Return (X, Y) of the center of cell containing provided text 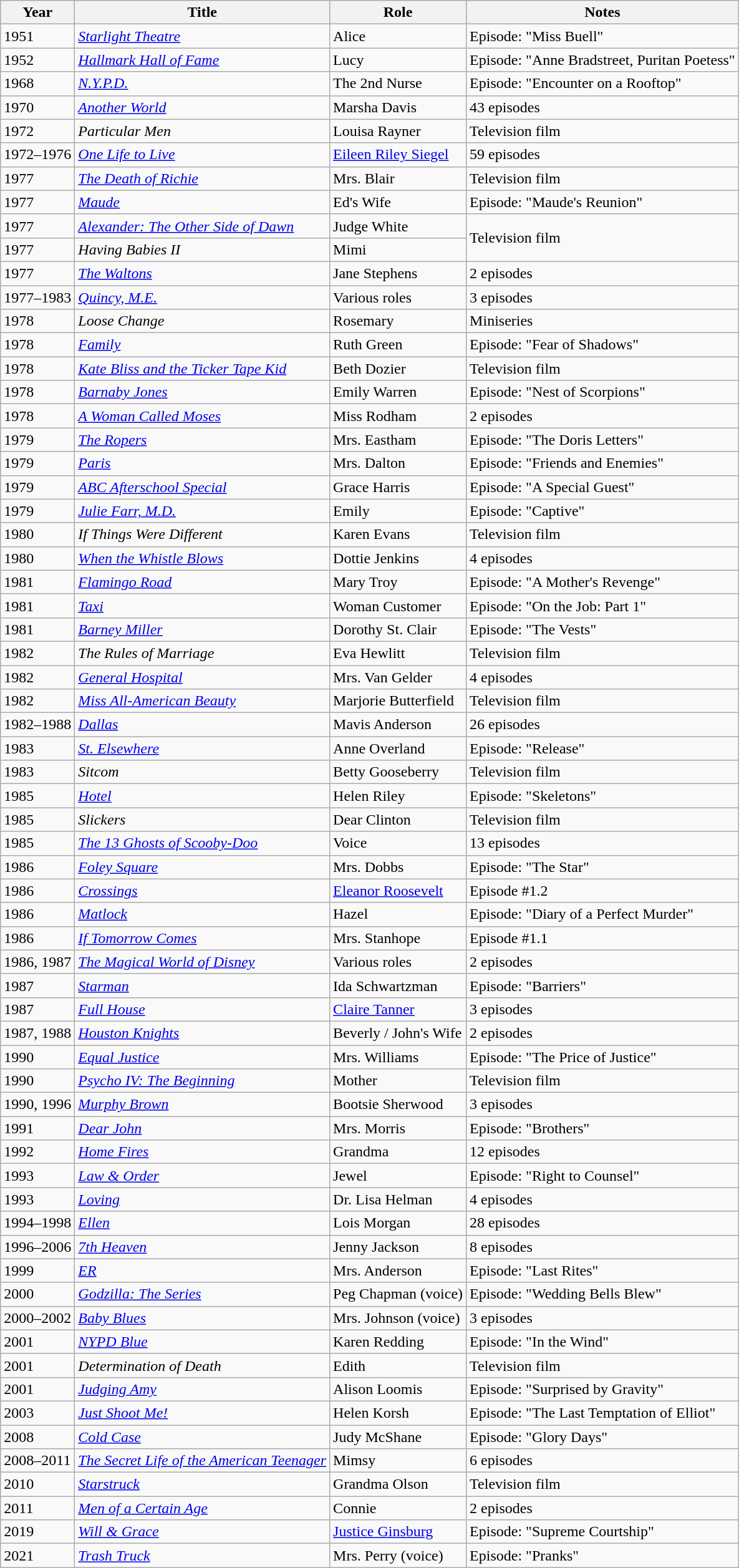
1968 (37, 84)
1996–2006 (37, 1247)
Will & Grace (202, 1532)
Edith (398, 1365)
Rosemary (398, 321)
1994–1998 (37, 1223)
Equal Justice (202, 1057)
Helen Riley (398, 796)
Mavis Anderson (398, 725)
Emily (398, 511)
Marjorie Butterfield (398, 701)
Taxi (202, 606)
Bootsie Sherwood (398, 1105)
Lois Morgan (398, 1223)
Episode: "Friends and Enemies" (602, 463)
Mimi (398, 249)
2019 (37, 1532)
Loose Change (202, 321)
8 episodes (602, 1247)
Beth Dozier (398, 369)
Mimsy (398, 1461)
The Secret Life of the American Teenager (202, 1461)
1990, 1996 (37, 1105)
Episode: "Encounter on a Rooftop" (602, 84)
Mrs. Dobbs (398, 867)
2008–2011 (37, 1461)
Episode: "A Special Guest" (602, 487)
ER (202, 1270)
The Death of Richie (202, 178)
1991 (37, 1128)
General Hospital (202, 677)
Loving (202, 1199)
Episode: "Brothers" (602, 1128)
Mrs. Perry (voice) (398, 1556)
Just Shoot Me! (202, 1413)
Murphy Brown (202, 1105)
Starman (202, 985)
Role (398, 12)
Judge White (398, 226)
1999 (37, 1270)
The Ropers (202, 440)
2008 (37, 1436)
1977–1983 (37, 298)
6 episodes (602, 1461)
Julie Farr, M.D. (202, 511)
The 13 Ghosts of Scooby-Doo (202, 843)
Episode: "Wedding Bells Blew" (602, 1294)
Jenny Jackson (398, 1247)
Mrs. Dalton (398, 463)
Dottie Jenkins (398, 558)
Karen Redding (398, 1342)
1982–1988 (37, 725)
The 2nd Nurse (398, 84)
Barney Miller (202, 629)
Mrs. Van Gelder (398, 677)
Jewel (398, 1176)
Mrs. Williams (398, 1057)
Episode: "Diary of a Perfect Murder" (602, 914)
Episode: "A Mother's Revenge" (602, 582)
Foley Square (202, 867)
St. Elsewhere (202, 748)
26 episodes (602, 725)
Trash Truck (202, 1556)
Episode: "Anne Bradstreet, Puritan Poetess" (602, 60)
Episode: "Captive" (602, 511)
Mrs. Stanhope (398, 938)
NYPD Blue (202, 1342)
1951 (37, 36)
Episode: "Barriers" (602, 985)
Sitcom (202, 772)
Godzilla: The Series (202, 1294)
Grandma Olson (398, 1484)
Maude (202, 202)
Episode: "Right to Counsel" (602, 1176)
Lucy (398, 60)
Peg Chapman (voice) (398, 1294)
Episode: "Nest of Scorpions" (602, 392)
7th Heaven (202, 1247)
59 episodes (602, 155)
Miss Rodham (398, 416)
Title (202, 12)
Barnaby Jones (202, 392)
Ida Schwartzman (398, 985)
If Tomorrow Comes (202, 938)
Episode: "Release" (602, 748)
Episode: "The Star" (602, 867)
Kate Bliss and the Ticker Tape Kid (202, 369)
Anne Overland (398, 748)
When the Whistle Blows (202, 558)
Year (37, 12)
Eva Hewlitt (398, 653)
43 episodes (602, 107)
Episode: "Miss Buell" (602, 36)
Dear Clinton (398, 820)
Having Babies II (202, 249)
Starlight Theatre (202, 36)
Justice Ginsburg (398, 1532)
Episode: "The Last Temptation of Elliot" (602, 1413)
Episode: "On the Job: Part 1" (602, 606)
Mrs. Eastham (398, 440)
Houston Knights (202, 1033)
Miss All-American Beauty (202, 701)
Claire Tanner (398, 1009)
Eileen Riley Siegel (398, 155)
Alison Loomis (398, 1389)
Dorothy St. Clair (398, 629)
Betty Gooseberry (398, 772)
2000 (37, 1294)
Episode #1.2 (602, 891)
Mary Troy (398, 582)
Judy McShane (398, 1436)
Episode: "Maude's Reunion" (602, 202)
Helen Korsh (398, 1413)
Quincy, M.E. (202, 298)
Baby Blues (202, 1318)
1987, 1988 (37, 1033)
Episode: "The Price of Justice" (602, 1057)
Mrs. Morris (398, 1128)
Grace Harris (398, 487)
2010 (37, 1484)
Full House (202, 1009)
One Life to Live (202, 155)
Mrs. Anderson (398, 1270)
Family (202, 345)
Ed's Wife (398, 202)
Miniseries (602, 321)
1992 (37, 1152)
If Things Were Different (202, 535)
Another World (202, 107)
Particular Men (202, 131)
Eleanor Roosevelt (398, 891)
Connie (398, 1508)
Dr. Lisa Helman (398, 1199)
Law & Order (202, 1176)
Mother (398, 1081)
1970 (37, 107)
Home Fires (202, 1152)
Flamingo Road (202, 582)
1986, 1987 (37, 962)
Marsha Davis (398, 107)
The Waltons (202, 273)
Grandma (398, 1152)
Episode: "In the Wind" (602, 1342)
Episode: "The Doris Letters" (602, 440)
Voice (398, 843)
1972–1976 (37, 155)
Ellen (202, 1223)
Psycho IV: The Beginning (202, 1081)
1952 (37, 60)
Episode: "Fear of Shadows" (602, 345)
28 episodes (602, 1223)
2011 (37, 1508)
Episode: "Supreme Courtship" (602, 1532)
A Woman Called Moses (202, 416)
Cold Case (202, 1436)
13 episodes (602, 843)
Judging Amy (202, 1389)
Episode: "Glory Days" (602, 1436)
12 episodes (602, 1152)
Dear John (202, 1128)
Crossings (202, 891)
Mrs. Johnson (voice) (398, 1318)
Jane Stephens (398, 273)
2021 (37, 1556)
ABC Afterschool Special (202, 487)
Ruth Green (398, 345)
Dallas (202, 725)
Hazel (398, 914)
Karen Evans (398, 535)
2000–2002 (37, 1318)
Mrs. Blair (398, 178)
The Magical World of Disney (202, 962)
2003 (37, 1413)
Episode: "Skeletons" (602, 796)
Matlock (202, 914)
Episode: "The Vests" (602, 629)
Hallmark Hall of Fame (202, 60)
Emily Warren (398, 392)
Hotel (202, 796)
Episode: "Surprised by Gravity" (602, 1389)
Paris (202, 463)
Woman Customer (398, 606)
N.Y.P.D. (202, 84)
Men of a Certain Age (202, 1508)
The Rules of Marriage (202, 653)
Episode: "Pranks" (602, 1556)
Louisa Rayner (398, 131)
Starstruck (202, 1484)
Episode: "Last Rites" (602, 1270)
Beverly / John's Wife (398, 1033)
Slickers (202, 820)
Notes (602, 12)
Alice (398, 36)
Determination of Death (202, 1365)
Episode #1.1 (602, 938)
Alexander: The Other Side of Dawn (202, 226)
1972 (37, 131)
